From the cell containing the given text, extract its center point as [X, Y] coordinate. 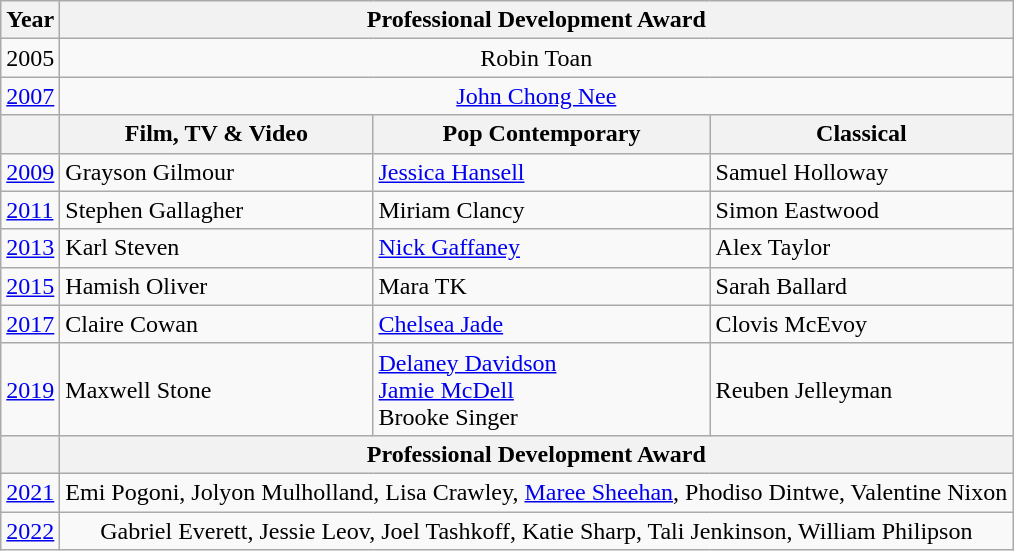
Simon Eastwood [862, 210]
Hamish Oliver [216, 286]
Sarah Ballard [862, 286]
2022 [30, 531]
Classical [862, 134]
Alex Taylor [862, 248]
Samuel Holloway [862, 172]
2021 [30, 492]
Jessica Hansell [542, 172]
Claire Cowan [216, 324]
2009 [30, 172]
Gabriel Everett, Jessie Leov, Joel Tashkoff, Katie Sharp, Tali Jenkinson, William Philipson [536, 531]
Miriam Clancy [542, 210]
Karl Steven [216, 248]
Pop Contemporary [542, 134]
Robin Toan [536, 58]
2005 [30, 58]
2013 [30, 248]
Year [30, 20]
Nick Gaffaney [542, 248]
Clovis McEvoy [862, 324]
Maxwell Stone [216, 389]
2007 [30, 96]
2015 [30, 286]
Emi Pogoni, Jolyon Mulholland, Lisa Crawley, Maree Sheehan, Phodiso Dintwe, Valentine Nixon [536, 492]
2011 [30, 210]
2017 [30, 324]
Delaney DavidsonJamie McDellBrooke Singer [542, 389]
Chelsea Jade [542, 324]
Grayson Gilmour [216, 172]
John Chong Nee [536, 96]
Film, TV & Video [216, 134]
Reuben Jelleyman [862, 389]
Mara TK [542, 286]
Stephen Gallagher [216, 210]
2019 [30, 389]
